Scan for the cell matching the given text and deliver its [X, Y] coordinate at center. 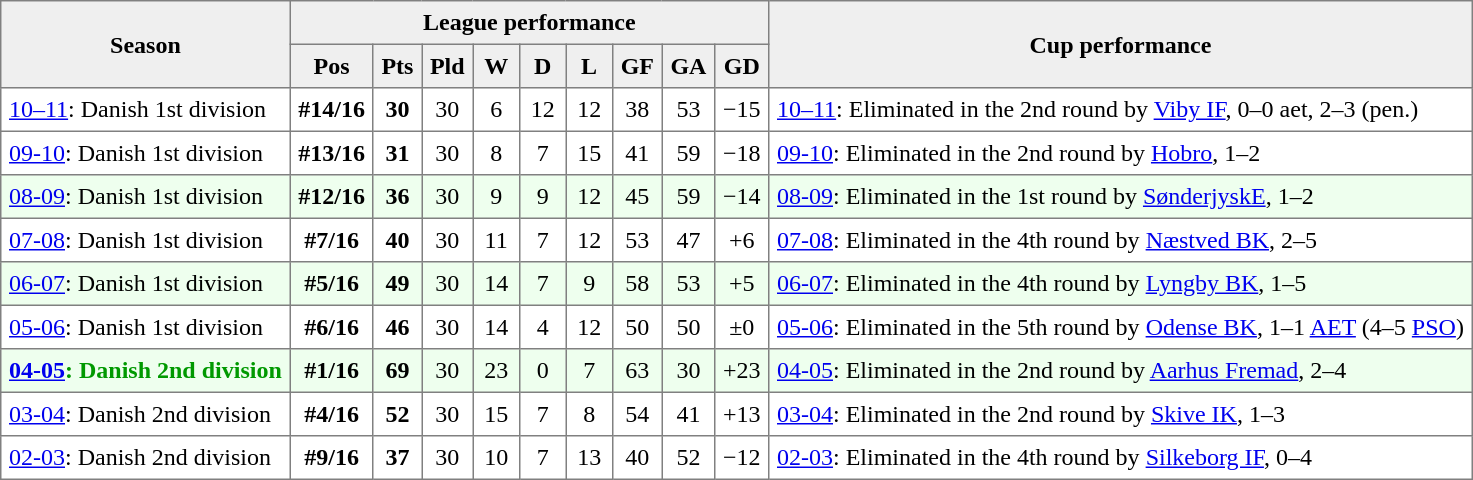
#9/16 [332, 458]
#1/16 [332, 371]
36 [397, 197]
Cup performance [1120, 44]
D [542, 66]
Pts [397, 66]
#12/16 [332, 197]
Pos [332, 66]
6 [496, 110]
+6 [742, 240]
−15 [742, 110]
+5 [742, 284]
09-10: Danish 1st division [146, 153]
−18 [742, 153]
23 [496, 371]
+23 [742, 371]
#13/16 [332, 153]
W [496, 66]
03-04: Danish 2nd division [146, 414]
63 [637, 371]
03-04: Eliminated in the 2nd round by Skive IK, 1–3 [1120, 414]
07-08: Danish 1st division [146, 240]
GD [742, 66]
06-07: Danish 1st division [146, 284]
#5/16 [332, 284]
09-10: Eliminated in the 2nd round by Hobro, 1–2 [1120, 153]
49 [397, 284]
04-05: Eliminated in the 2nd round by Aarhus Fremad, 2–4 [1120, 371]
13 [589, 458]
#4/16 [332, 414]
31 [397, 153]
10–11: Eliminated in the 2nd round by Viby IF, 0–0 aet, 2–3 (pen.) [1120, 110]
02-03: Eliminated in the 4th round by Silkeborg IF, 0–4 [1120, 458]
+13 [742, 414]
45 [637, 197]
06-07: Eliminated in the 4th round by Lyngby BK, 1–5 [1120, 284]
05-06: Eliminated in the 5th round by Odense BK, 1–1 AET (4–5 PSO) [1120, 327]
08-09: Eliminated in the 1st round by SønderjyskE, 1–2 [1120, 197]
11 [496, 240]
58 [637, 284]
69 [397, 371]
−14 [742, 197]
54 [637, 414]
#6/16 [332, 327]
L [589, 66]
37 [397, 458]
10–11: Danish 1st division [146, 110]
GA [688, 66]
04-05: Danish 2nd division [146, 371]
League performance [530, 23]
38 [637, 110]
05-06: Danish 1st division [146, 327]
10 [496, 458]
4 [542, 327]
02-03: Danish 2nd division [146, 458]
Pld [448, 66]
0 [542, 371]
−12 [742, 458]
#14/16 [332, 110]
±0 [742, 327]
08-09: Danish 1st division [146, 197]
47 [688, 240]
GF [637, 66]
07-08: Eliminated in the 4th round by Næstved BK, 2–5 [1120, 240]
#7/16 [332, 240]
Season [146, 44]
46 [397, 327]
